Find where the given text appears and provide that cell's center as (x, y) coordinate. 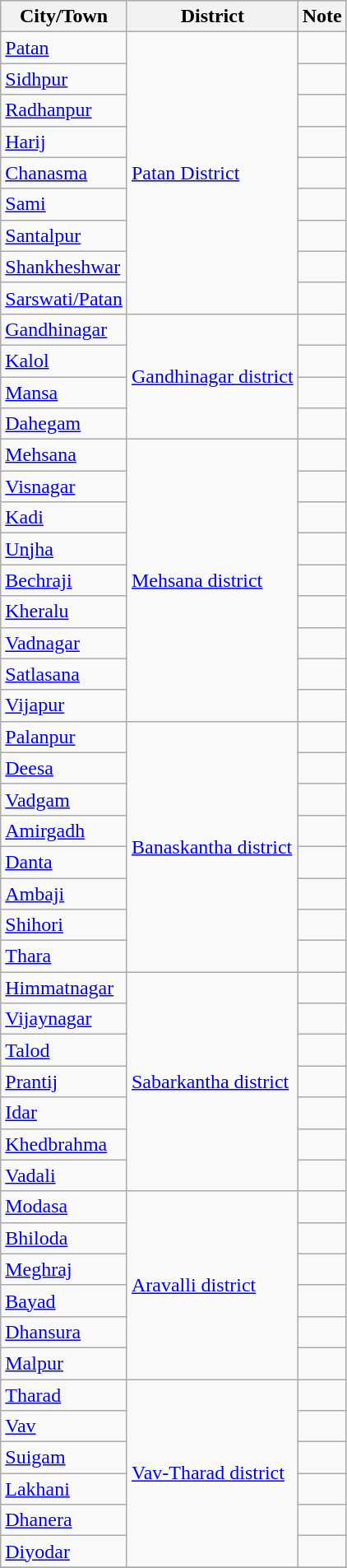
Shankheshwar (64, 267)
Sami (64, 204)
Aravalli district (212, 1285)
Prantij (64, 1082)
Sidhpur (64, 79)
Vijaynagar (64, 1019)
Modasa (64, 1207)
Thara (64, 956)
Bhiloda (64, 1238)
Vadali (64, 1175)
Dahegam (64, 424)
Suigam (64, 1458)
Bechraji (64, 580)
Bayad (64, 1300)
Patan (64, 48)
Chanasma (64, 173)
Diyodar (64, 1552)
Sabarkantha district (212, 1082)
District (212, 16)
Gandhinagar district (212, 376)
Mehsana (64, 455)
Dhansura (64, 1332)
Sarswati/Patan (64, 298)
Tharad (64, 1395)
Gandhinagar (64, 329)
Deesa (64, 768)
Malpur (64, 1363)
Vav (64, 1426)
Visnagar (64, 486)
Vav-Tharad district (212, 1473)
Idar (64, 1113)
Note (322, 16)
Shihori (64, 925)
Satlasana (64, 674)
Talod (64, 1050)
Lakhani (64, 1489)
Kalol (64, 361)
City/Town (64, 16)
Khedbrahma (64, 1144)
Unjha (64, 549)
Himmatnagar (64, 988)
Patan District (212, 173)
Harij (64, 142)
Palanpur (64, 737)
Radhanpur (64, 110)
Ambaji (64, 893)
Banaskantha district (212, 846)
Santalpur (64, 235)
Kadi (64, 518)
Amirgadh (64, 831)
Mansa (64, 393)
Vadgam (64, 799)
Meghraj (64, 1269)
Vijapur (64, 705)
Mehsana district (212, 581)
Danta (64, 862)
Kheralu (64, 612)
Vadnagar (64, 643)
Dhanera (64, 1520)
